Find where the given text appears and provide that cell's center as [X, Y] coordinate. 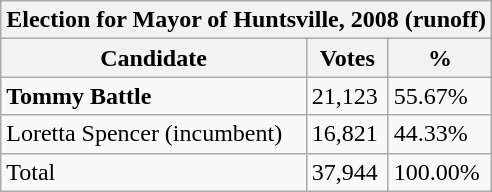
Total [154, 172]
% [440, 58]
55.67% [440, 96]
21,123 [347, 96]
16,821 [347, 134]
Tommy Battle [154, 96]
Votes [347, 58]
100.00% [440, 172]
Candidate [154, 58]
Loretta Spencer (incumbent) [154, 134]
Election for Mayor of Huntsville, 2008 (runoff) [246, 20]
37,944 [347, 172]
44.33% [440, 134]
